Identify which cell holds the provided text, then report its [X, Y] central coordinate. 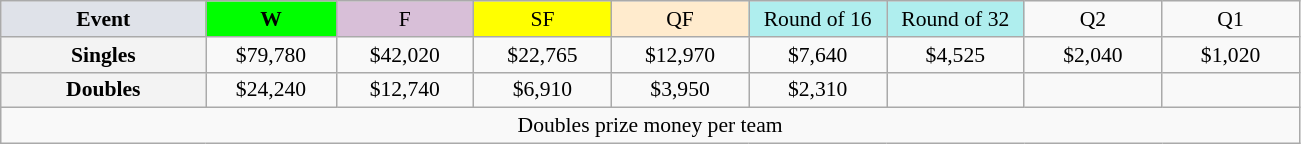
Singles [104, 55]
SF [543, 19]
$12,970 [680, 55]
$3,950 [680, 90]
Doubles prize money per team [650, 126]
Doubles [104, 90]
$42,020 [405, 55]
W [271, 19]
$4,525 [955, 55]
Q1 [1231, 19]
Q2 [1093, 19]
Round of 32 [955, 19]
$1,020 [1231, 55]
$2,310 [818, 90]
$12,740 [405, 90]
Round of 16 [818, 19]
$79,780 [271, 55]
F [405, 19]
$22,765 [543, 55]
$6,910 [543, 90]
$2,040 [1093, 55]
$24,240 [271, 90]
Event [104, 19]
QF [680, 19]
$7,640 [818, 55]
